Extract the [X, Y] coordinate from the center of the cell holding the provided text.  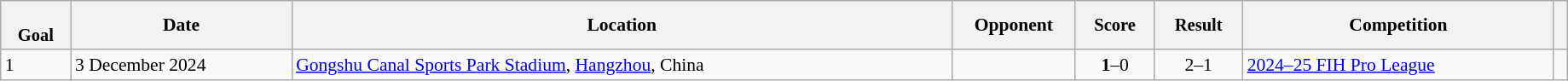
1 [36, 66]
Opponent [1013, 26]
Date [181, 26]
2024–25 FIH Pro League [1398, 66]
Location [622, 26]
3 December 2024 [181, 66]
Gongshu Canal Sports Park Stadium, Hangzhou, China [622, 66]
Goal [36, 26]
1–0 [1114, 66]
Score [1114, 26]
Result [1199, 26]
2–1 [1199, 66]
Competition [1398, 26]
